Return the (X, Y) coordinate for the center point of the cell that contains the specified text.  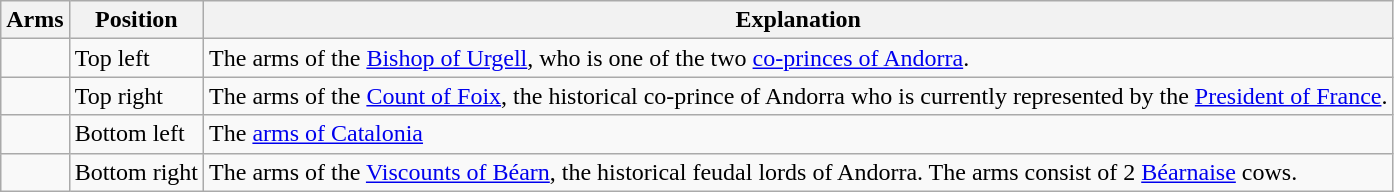
The arms of Catalonia (798, 134)
Arms (35, 20)
The arms of the Count of Foix, the historical co-prince of Andorra who is currently represented by the President of France. (798, 96)
The arms of the Bishop of Urgell, who is one of the two co-princes of Andorra. (798, 58)
The arms of the Viscounts of Béarn, the historical feudal lords of Andorra. The arms consist of 2 Béarnaise cows. (798, 172)
Top right (136, 96)
Top left (136, 58)
Explanation (798, 20)
Bottom left (136, 134)
Bottom right (136, 172)
Position (136, 20)
